Capture the cell that displays the provided text and extract its (x, y) central coordinate. 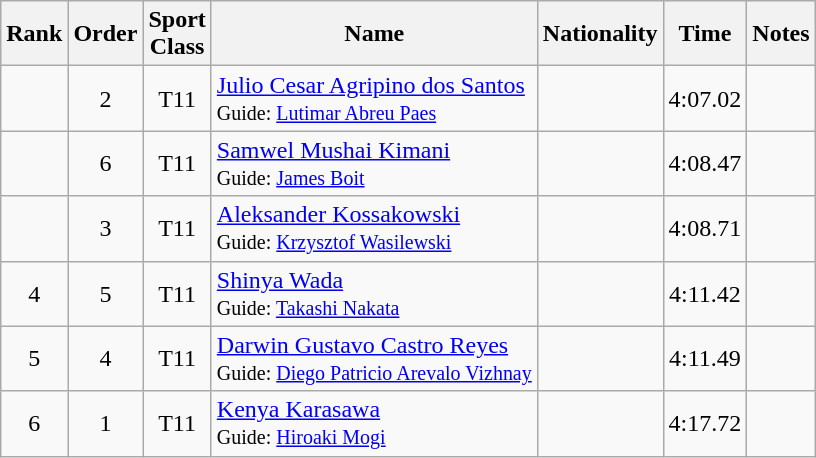
Nationality (600, 34)
4:08.71 (705, 228)
Aleksander KossakowskiGuide: Krzysztof Wasilewski (374, 228)
3 (106, 228)
Shinya WadaGuide: Takashi Nakata (374, 294)
SportClass (177, 34)
Name (374, 34)
4:07.02 (705, 98)
2 (106, 98)
Darwin Gustavo Castro ReyesGuide: Diego Patricio Arevalo Vizhnay (374, 358)
4:11.49 (705, 358)
Rank (34, 34)
Time (705, 34)
4:17.72 (705, 424)
Order (106, 34)
Julio Cesar Agripino dos SantosGuide: Lutimar Abreu Paes (374, 98)
Samwel Mushai KimaniGuide: James Boit (374, 164)
4:08.47 (705, 164)
4:11.42 (705, 294)
Kenya KarasawaGuide: Hiroaki Mogi (374, 424)
1 (106, 424)
Notes (781, 34)
